Output the [x, y] coordinate of the center of the cell containing the given text.  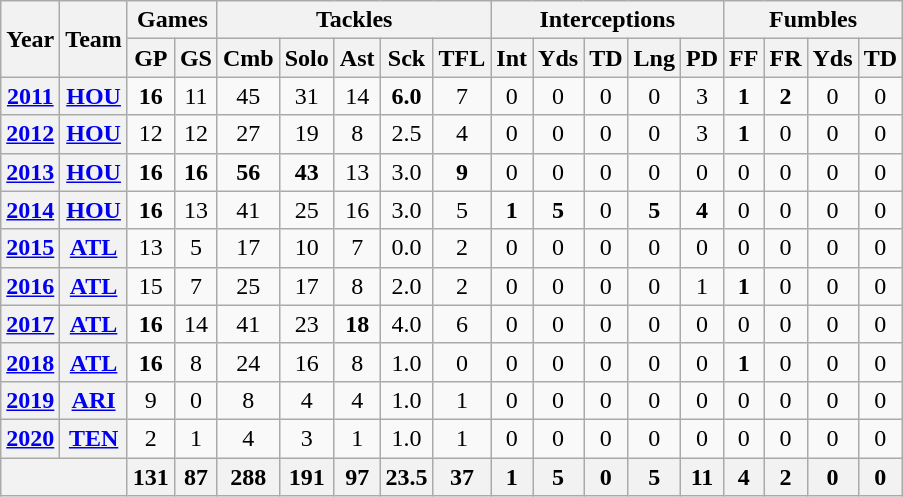
87 [196, 477]
2.0 [406, 286]
Solo [306, 58]
Lng [654, 58]
6.0 [406, 96]
10 [306, 248]
191 [306, 477]
97 [357, 477]
19 [306, 134]
GS [196, 58]
18 [357, 324]
2020 [30, 438]
FF [744, 58]
2012 [30, 134]
Interceptions [608, 20]
2018 [30, 362]
23.5 [406, 477]
GP [150, 58]
Cmb [248, 58]
Team [94, 39]
ARI [94, 400]
31 [306, 96]
TFL [462, 58]
2015 [30, 248]
2.5 [406, 134]
2016 [30, 286]
TEN [94, 438]
Fumbles [814, 20]
45 [248, 96]
23 [306, 324]
2011 [30, 96]
Int [512, 58]
15 [150, 286]
Year [30, 39]
2017 [30, 324]
6 [462, 324]
2014 [30, 210]
37 [462, 477]
PD [702, 58]
Games [172, 20]
131 [150, 477]
2019 [30, 400]
4.0 [406, 324]
2013 [30, 172]
Sck [406, 58]
288 [248, 477]
27 [248, 134]
24 [248, 362]
Tackles [354, 20]
56 [248, 172]
43 [306, 172]
FR [786, 58]
0.0 [406, 248]
Ast [357, 58]
